Provide the [X, Y] coordinate of the cell's center where the given text is located.  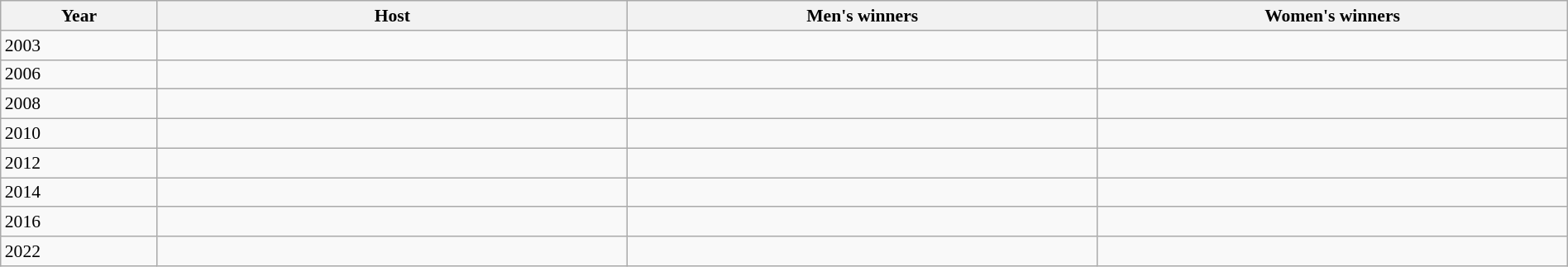
2016 [79, 222]
Host [392, 16]
2012 [79, 163]
Women's winners [1332, 16]
Men's winners [863, 16]
2006 [79, 74]
2014 [79, 193]
2003 [79, 45]
2008 [79, 104]
Year [79, 16]
2010 [79, 134]
2022 [79, 251]
